Output the [x, y] coordinate of the center of the cell containing the given text.  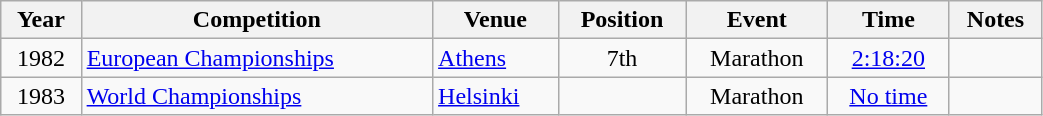
Event [757, 20]
Position [622, 20]
European Championships [256, 58]
Athens [496, 58]
2:18:20 [888, 58]
Time [888, 20]
Venue [496, 20]
Competition [256, 20]
7th [622, 58]
Helsinki [496, 96]
World Championships [256, 96]
1982 [41, 58]
1983 [41, 96]
No time [888, 96]
Year [41, 20]
Notes [996, 20]
